Detect which cell encompasses the target text, then output its (X, Y) center coordinate. 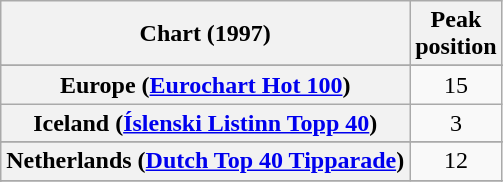
Europe (Eurochart Hot 100) (206, 85)
Iceland (Íslenski Listinn Topp 40) (206, 123)
3 (456, 123)
15 (456, 85)
Netherlands (Dutch Top 40 Tipparade) (206, 161)
12 (456, 161)
Peakposition (456, 34)
Chart (1997) (206, 34)
